Return [X, Y] of the center of cell containing provided text 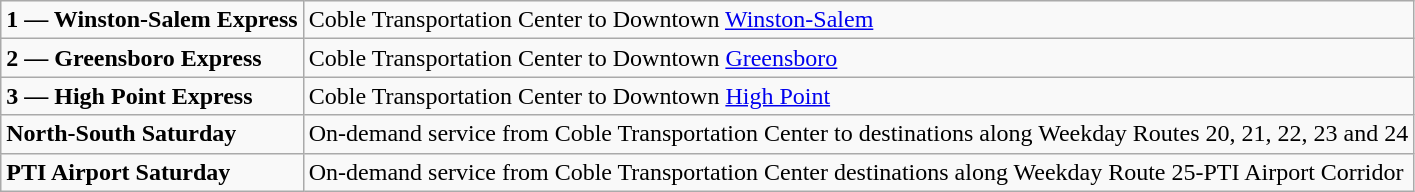
Coble Transportation Center to Downtown Winston-Salem [858, 20]
1 — Winston-Salem Express [152, 20]
On-demand service from Coble Transportation Center to destinations along Weekday Routes 20, 21, 22, 23 and 24 [858, 134]
2 — Greensboro Express [152, 58]
North-South Saturday [152, 134]
On-demand service from Coble Transportation Center destinations along Weekday Route 25-PTI Airport Corridor [858, 172]
PTI Airport Saturday [152, 172]
Coble Transportation Center to Downtown Greensboro [858, 58]
Coble Transportation Center to Downtown High Point [858, 96]
3 — High Point Express [152, 96]
